Detect which cell encompasses the target text, then output its [x, y] center coordinate. 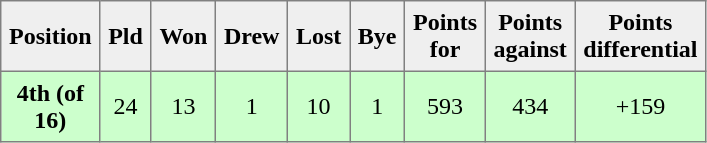
10 [319, 106]
Bye [378, 36]
Won [184, 36]
24 [126, 106]
Pld [126, 36]
Position [50, 36]
Points differential [640, 36]
13 [184, 106]
593 [446, 106]
Points against [530, 36]
Lost [319, 36]
434 [530, 106]
Drew [252, 36]
Points for [446, 36]
+159 [640, 106]
4th (of 16) [50, 106]
